Identify which cell holds the provided text, then report its (X, Y) central coordinate. 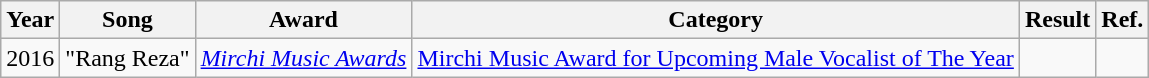
2016 (30, 58)
Mirchi Music Awards (304, 58)
Year (30, 20)
Category (716, 20)
"Rang Reza" (128, 58)
Ref. (1122, 20)
Song (128, 20)
Result (1057, 20)
Award (304, 20)
Mirchi Music Award for Upcoming Male Vocalist of The Year (716, 58)
